From the cell containing the given text, extract its center point as [X, Y] coordinate. 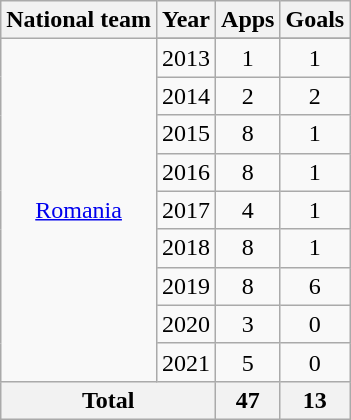
2021 [186, 362]
2017 [186, 210]
Romania [79, 210]
2016 [186, 172]
Year [186, 20]
2013 [186, 58]
2018 [186, 248]
4 [248, 210]
Total [108, 400]
2019 [186, 286]
47 [248, 400]
6 [315, 286]
Apps [248, 20]
5 [248, 362]
13 [315, 400]
3 [248, 324]
2020 [186, 324]
Goals [315, 20]
2015 [186, 134]
National team [79, 20]
2014 [186, 96]
